Identify which cell holds the provided text, then report its (X, Y) central coordinate. 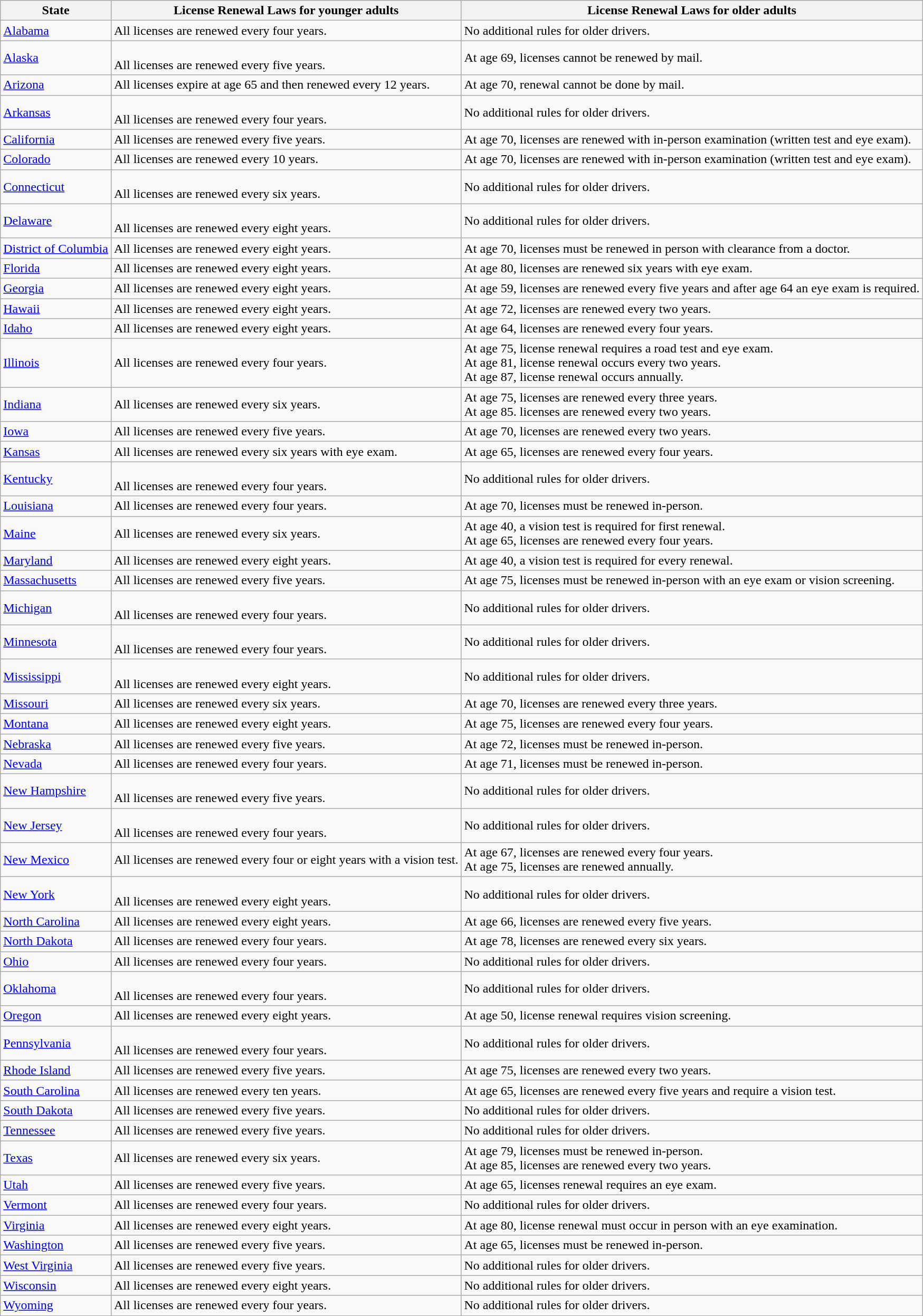
Arizona (56, 85)
At age 71, licenses must be renewed in-person. (692, 764)
At age 50, license renewal requires vision screening. (692, 1016)
Virginia (56, 1225)
Vermont (56, 1205)
At age 79, licenses must be renewed in-person.At age 85, licenses are renewed every two years. (692, 1158)
Mississippi (56, 676)
At age 67, licenses are renewed every four years.At age 75, licenses are renewed annually. (692, 860)
At age 40, a vision test is required for first renewal.At age 65, licenses are renewed every four years. (692, 533)
Texas (56, 1158)
Maryland (56, 560)
At age 65, licenses are renewed every four years. (692, 452)
At age 75, licenses must be renewed in-person with an eye exam or vision screening. (692, 580)
Missouri (56, 703)
At age 40, a vision test is required for every renewal. (692, 560)
Nebraska (56, 743)
New Hampshire (56, 791)
At age 75, licenses are renewed every two years. (692, 1070)
License Renewal Laws for older adults (692, 11)
Oklahoma (56, 989)
At age 65, licenses are renewed every five years and require a vision test. (692, 1090)
License Renewal Laws for younger adults (286, 11)
South Carolina (56, 1090)
South Dakota (56, 1110)
Idaho (56, 329)
Montana (56, 723)
North Carolina (56, 921)
California (56, 139)
At age 72, licenses must be renewed in-person. (692, 743)
Indiana (56, 404)
Connecticut (56, 187)
Michigan (56, 608)
At age 65, licenses renewal requires an eye exam. (692, 1185)
At age 78, licenses are renewed every six years. (692, 941)
Hawaii (56, 309)
New York (56, 894)
Alaska (56, 58)
Alabama (56, 31)
Massachusetts (56, 580)
Nevada (56, 764)
All licenses are renewed every four or eight years with a vision test. (286, 860)
Louisiana (56, 506)
At age 70, licenses must be renewed in person with clearance from a doctor. (692, 248)
Wisconsin (56, 1285)
Delaware (56, 221)
At age 72, licenses are renewed every two years. (692, 309)
Tennessee (56, 1130)
Kansas (56, 452)
Colorado (56, 159)
At age 70, licenses are renewed every three years. (692, 703)
Washington (56, 1245)
All licenses are renewed every ten years. (286, 1090)
At age 75, licenses are renewed every three years.At age 85. licenses are renewed every two years. (692, 404)
Oregon (56, 1016)
Florida (56, 268)
Iowa (56, 432)
Arkansas (56, 112)
Kentucky (56, 479)
At age 70, licenses are renewed every two years. (692, 432)
District of Columbia (56, 248)
West Virginia (56, 1265)
Utah (56, 1185)
All licenses are renewed every six years with eye exam. (286, 452)
New Jersey (56, 825)
Illinois (56, 363)
At age 69, licenses cannot be renewed by mail. (692, 58)
At age 66, licenses are renewed every five years. (692, 921)
Pennsylvania (56, 1043)
Minnesota (56, 642)
Georgia (56, 288)
New Mexico (56, 860)
At age 59, licenses are renewed every five years and after age 64 an eye exam is required. (692, 288)
At age 80, licenses are renewed six years with eye exam. (692, 268)
Maine (56, 533)
North Dakota (56, 941)
Rhode Island (56, 1070)
At age 80, license renewal must occur in person with an eye examination. (692, 1225)
State (56, 11)
At age 75, licenses are renewed every four years. (692, 723)
At age 70, licenses must be renewed in-person. (692, 506)
All licenses expire at age 65 and then renewed every 12 years. (286, 85)
All licenses are renewed every 10 years. (286, 159)
At age 64, licenses are renewed every four years. (692, 329)
At age 70, renewal cannot be done by mail. (692, 85)
Ohio (56, 961)
Wyoming (56, 1305)
At age 65, licenses must be renewed in-person. (692, 1245)
